Search for the cell housing the specified text and yield its [X, Y] center coordinate. 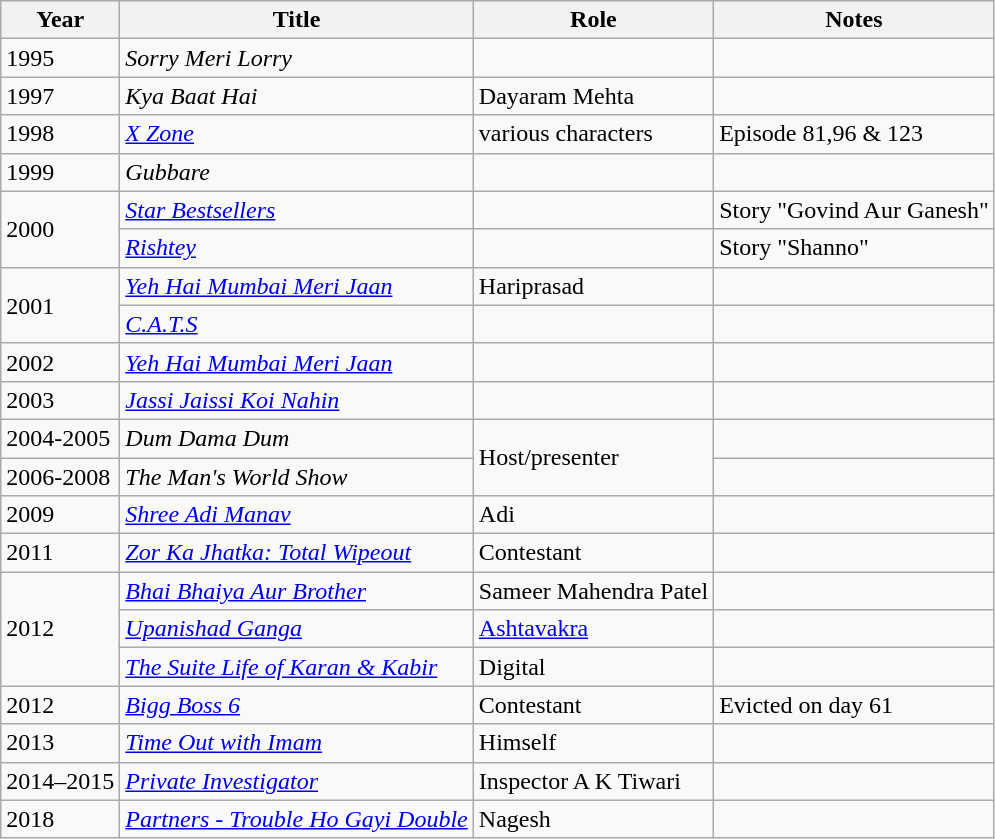
2001 [60, 305]
Host/presenter [593, 457]
Kya Baat Hai [296, 96]
Notes [854, 20]
2004-2005 [60, 438]
Hariprasad [593, 286]
Jassi Jaissi Koi Nahin [296, 400]
Himself [593, 743]
1999 [60, 172]
Zor Ka Jhatka: Total Wipeout [296, 553]
Dayaram Mehta [593, 96]
2000 [60, 229]
2002 [60, 362]
Shree Adi Manav [296, 515]
Sorry Meri Lorry [296, 58]
Digital [593, 667]
The Man's World Show [296, 477]
Dum Dama Dum [296, 438]
2018 [60, 819]
Bhai Bhaiya Aur Brother [296, 591]
Adi [593, 515]
Sameer Mahendra Patel [593, 591]
Time Out with Imam [296, 743]
2009 [60, 515]
Star Bestsellers [296, 210]
Private Investigator [296, 781]
1995 [60, 58]
Story "Govind Aur Ganesh" [854, 210]
The Suite Life of Karan & Kabir [296, 667]
Nagesh [593, 819]
2013 [60, 743]
Story "Shanno" [854, 248]
Episode 81,96 & 123 [854, 134]
Title [296, 20]
Rishtey [296, 248]
1998 [60, 134]
Bigg Boss 6 [296, 705]
Gubbare [296, 172]
Evicted on day 61 [854, 705]
Ashtavakra [593, 629]
Year [60, 20]
various characters [593, 134]
2014–2015 [60, 781]
C.A.T.S [296, 324]
2011 [60, 553]
Upanishad Ganga [296, 629]
2006-2008 [60, 477]
2003 [60, 400]
Partners - Trouble Ho Gayi Double [296, 819]
1997 [60, 96]
Inspector A K Tiwari [593, 781]
Role [593, 20]
X Zone [296, 134]
